Locate the cell with the specified text and output its (X, Y) center coordinate. 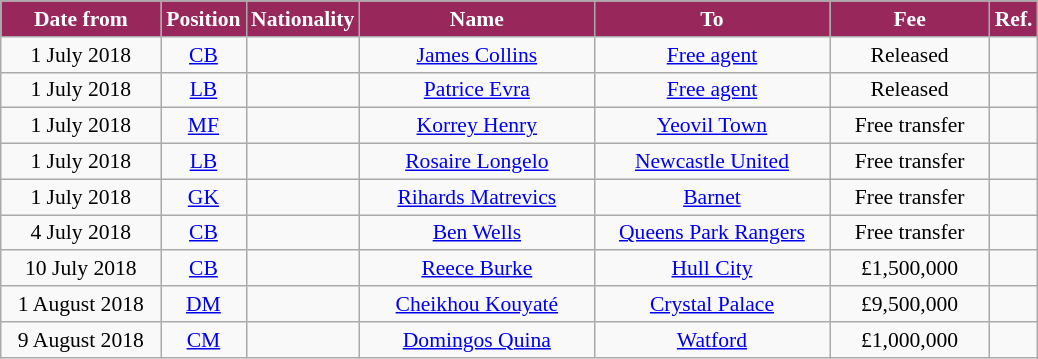
Patrice Evra (476, 90)
Ben Wells (476, 233)
CM (204, 340)
GK (204, 197)
Queens Park Rangers (712, 233)
£1,000,000 (910, 340)
Crystal Palace (712, 304)
£9,500,000 (910, 304)
Barnet (712, 197)
1 August 2018 (81, 304)
Date from (81, 19)
Reece Burke (476, 269)
Watford (712, 340)
4 July 2018 (81, 233)
MF (204, 126)
To (712, 19)
DM (204, 304)
Position (204, 19)
Ref. (1014, 19)
Korrey Henry (476, 126)
Domingos Quina (476, 340)
£1,500,000 (910, 269)
Yeovil Town (712, 126)
Hull City (712, 269)
10 July 2018 (81, 269)
Nationality (302, 19)
Newcastle United (712, 162)
Fee (910, 19)
James Collins (476, 55)
Name (476, 19)
Rosaire Longelo (476, 162)
9 August 2018 (81, 340)
Cheikhou Kouyaté (476, 304)
Rihards Matrevics (476, 197)
